Pinpoint the cell where the given text exists, returning its [x, y] midpoint coordinate. 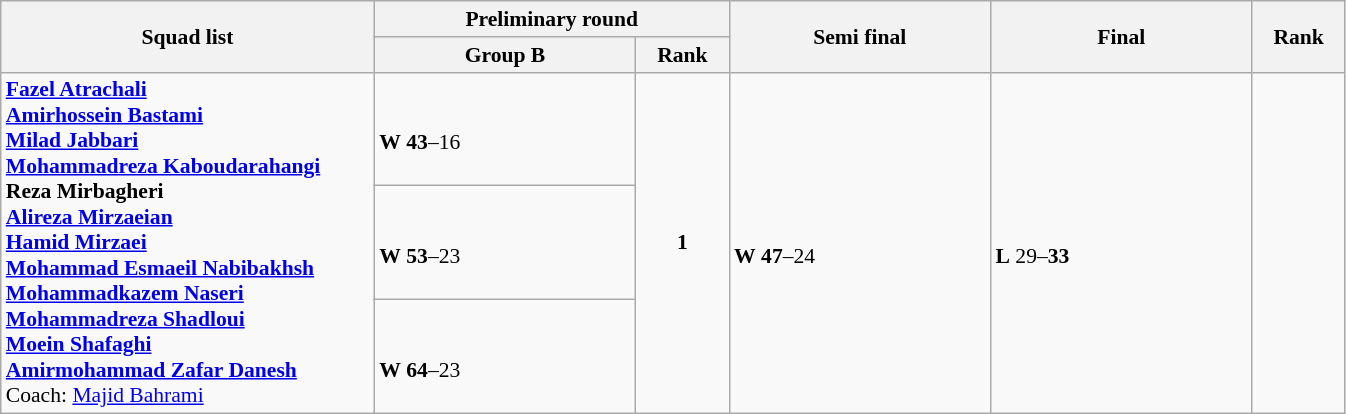
W 47–24 [860, 243]
Final [1120, 36]
Squad list [188, 36]
L 29–33 [1120, 243]
W 53–23 [504, 243]
Preliminary round [552, 19]
Semi final [860, 36]
1 [682, 243]
W 43–16 [504, 129]
Group B [504, 55]
W 64–23 [504, 357]
